Search for the cell housing the specified text and yield its (X, Y) center coordinate. 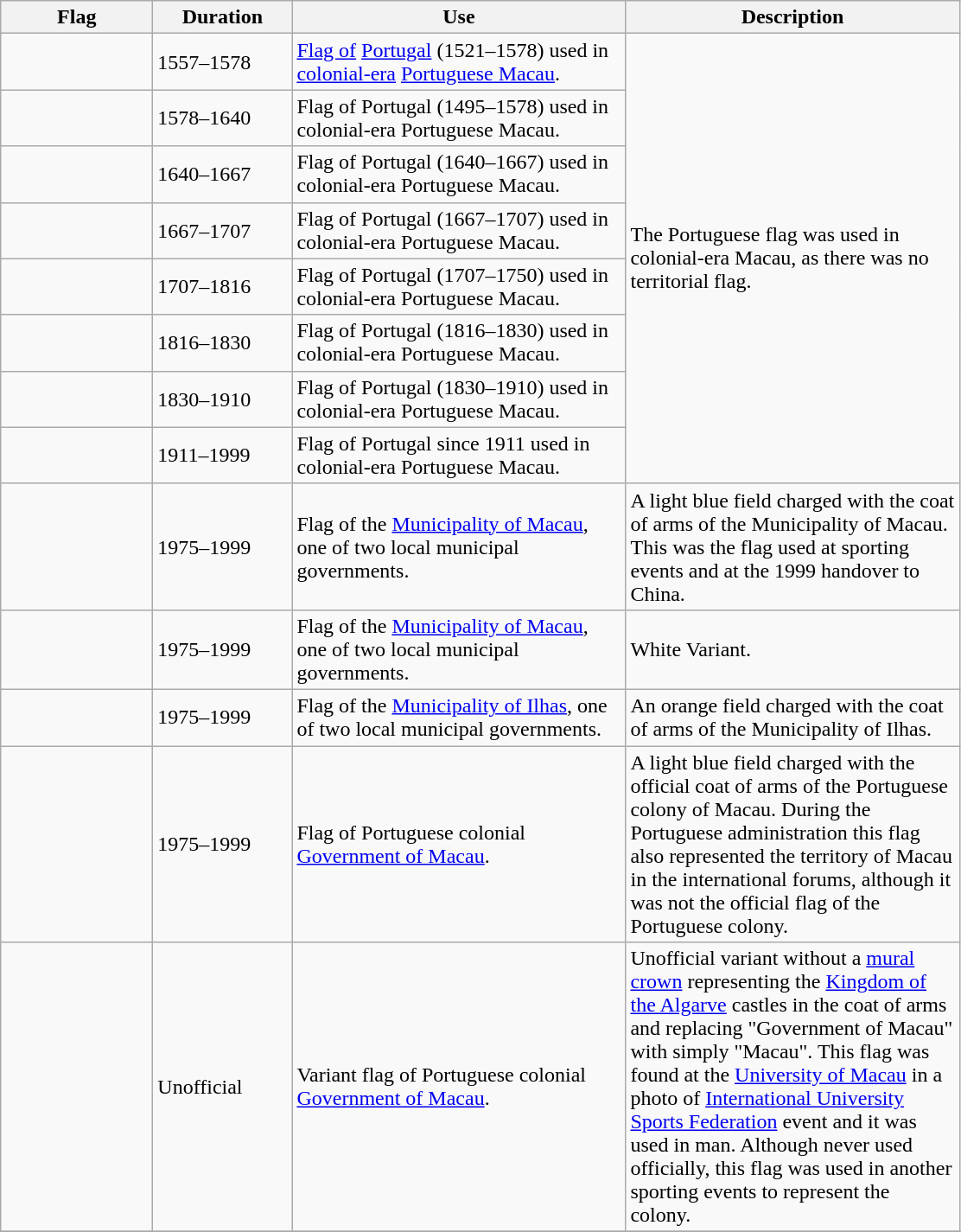
Flag of the Municipality of Ilhas, one of two local municipal governments. (459, 718)
Flag of Portugal (1830–1910) used in colonial-era Portuguese Macau. (459, 399)
1830–1910 (223, 399)
Variant flag of Portuguese colonial Government of Macau. (459, 1088)
Flag of Portugal since 1911 used in colonial-era Portuguese Macau. (459, 455)
White Variant. (792, 649)
1557–1578 (223, 62)
1667–1707 (223, 230)
Unofficial (223, 1088)
Description (792, 17)
1816–1830 (223, 342)
1578–1640 (223, 118)
Duration (223, 17)
1707–1816 (223, 287)
Flag (77, 17)
The Portuguese flag was used in colonial-era Macau, as there was no territorial flag. (792, 259)
Flag of Portugal (1816–1830) used in colonial-era Portuguese Macau. (459, 342)
Flag of Portuguese colonial Government of Macau. (459, 844)
An orange field charged with the coat of arms of the Municipality of Ilhas. (792, 718)
Flag of Portugal (1495–1578) used in colonial-era Portuguese Macau. (459, 118)
Flag of Portugal (1667–1707) used in colonial-era Portuguese Macau. (459, 230)
Flag of Portugal (1707–1750) used in colonial-era Portuguese Macau. (459, 287)
Flag of Portugal (1640–1667) used in colonial-era Portuguese Macau. (459, 175)
Flag of Portugal (1521–1578) used in colonial-era Portuguese Macau. (459, 62)
1640–1667 (223, 175)
1911–1999 (223, 455)
Use (459, 17)
